Capture the cell that displays the provided text and extract its [X, Y] central coordinate. 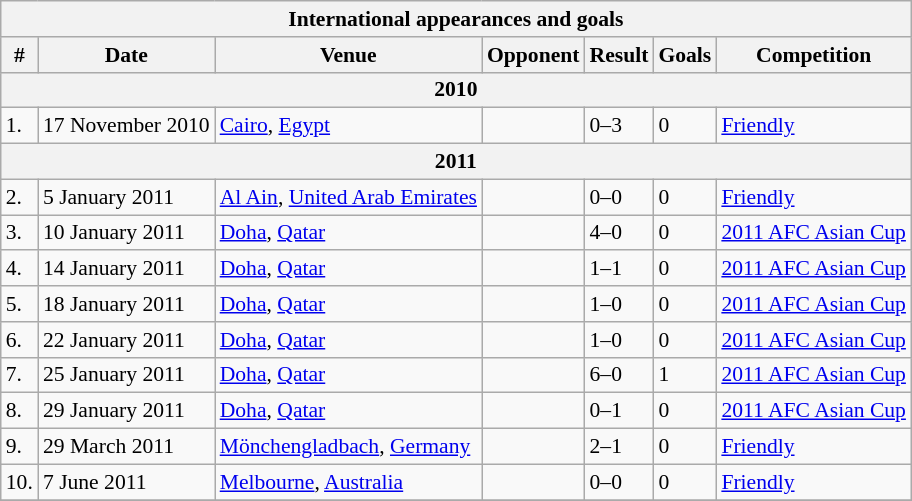
2. [20, 197]
1. [20, 126]
9. [20, 447]
7. [20, 375]
Venue [348, 55]
29 March 2011 [126, 447]
0–3 [620, 126]
14 January 2011 [126, 269]
2010 [456, 90]
Competition [814, 55]
17 November 2010 [126, 126]
Result [620, 55]
22 January 2011 [126, 340]
4. [20, 269]
2011 [456, 162]
2–1 [620, 447]
25 January 2011 [126, 375]
Mönchengladbach, Germany [348, 447]
Date [126, 55]
10. [20, 482]
# [20, 55]
Al Ain, United Arab Emirates [348, 197]
Melbourne, Australia [348, 482]
Cairo, Egypt [348, 126]
29 January 2011 [126, 411]
7 June 2011 [126, 482]
10 January 2011 [126, 233]
1–1 [620, 269]
0–1 [620, 411]
3. [20, 233]
5. [20, 304]
1 [684, 375]
5 January 2011 [126, 197]
18 January 2011 [126, 304]
6. [20, 340]
6–0 [620, 375]
Opponent [534, 55]
8. [20, 411]
International appearances and goals [456, 19]
4–0 [620, 233]
Goals [684, 55]
